Find where the given text appears and provide that cell's center as [X, Y] coordinate. 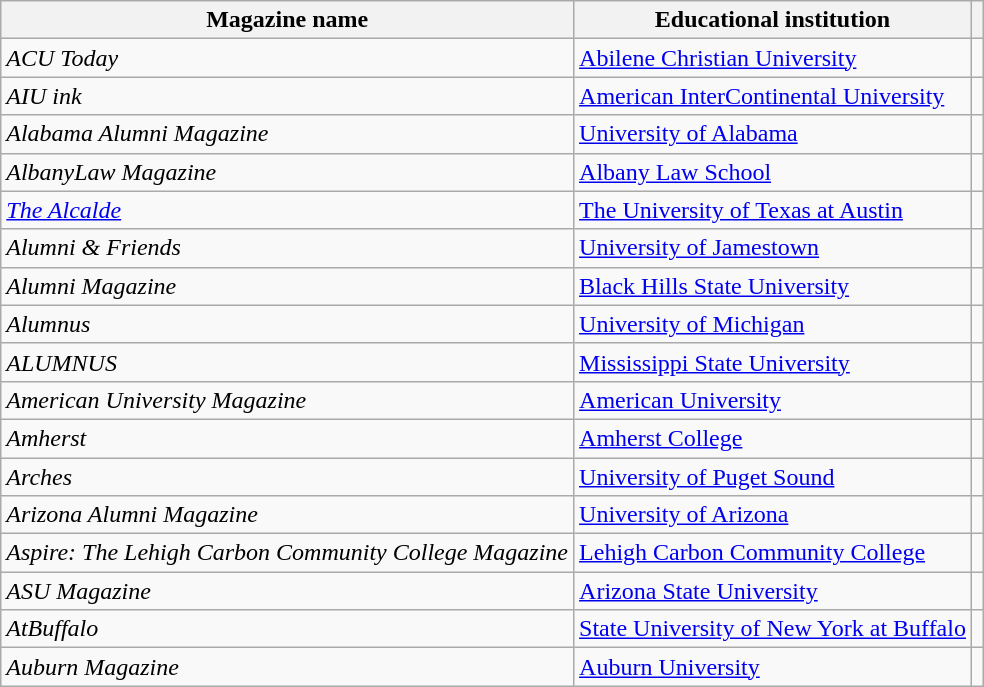
Abilene Christian University [773, 58]
Alabama Alumni Magazine [288, 134]
Mississippi State University [773, 362]
University of Arizona [773, 515]
Auburn Magazine [288, 667]
University of Alabama [773, 134]
AlbanyLaw Magazine [288, 172]
University of Michigan [773, 324]
AtBuffalo [288, 629]
Alumni Magazine [288, 286]
Arizona Alumni Magazine [288, 515]
Magazine name [288, 20]
State University of New York at Buffalo [773, 629]
Lehigh Carbon Community College [773, 553]
AIU ink [288, 96]
ACU Today [288, 58]
The Alcalde [288, 210]
Auburn University [773, 667]
Alumnus [288, 324]
Amherst [288, 438]
Educational institution [773, 20]
University of Jamestown [773, 248]
Arizona State University [773, 591]
ASU Magazine [288, 591]
American University [773, 400]
Albany Law School [773, 172]
American University Magazine [288, 400]
Alumni & Friends [288, 248]
ALUMNUS [288, 362]
Aspire: The Lehigh Carbon Community College Magazine [288, 553]
Amherst College [773, 438]
The University of Texas at Austin [773, 210]
Arches [288, 477]
American InterContinental University [773, 96]
Black Hills State University [773, 286]
University of Puget Sound [773, 477]
